Return the [x, y] coordinate for the center point of the cell that contains the specified text.  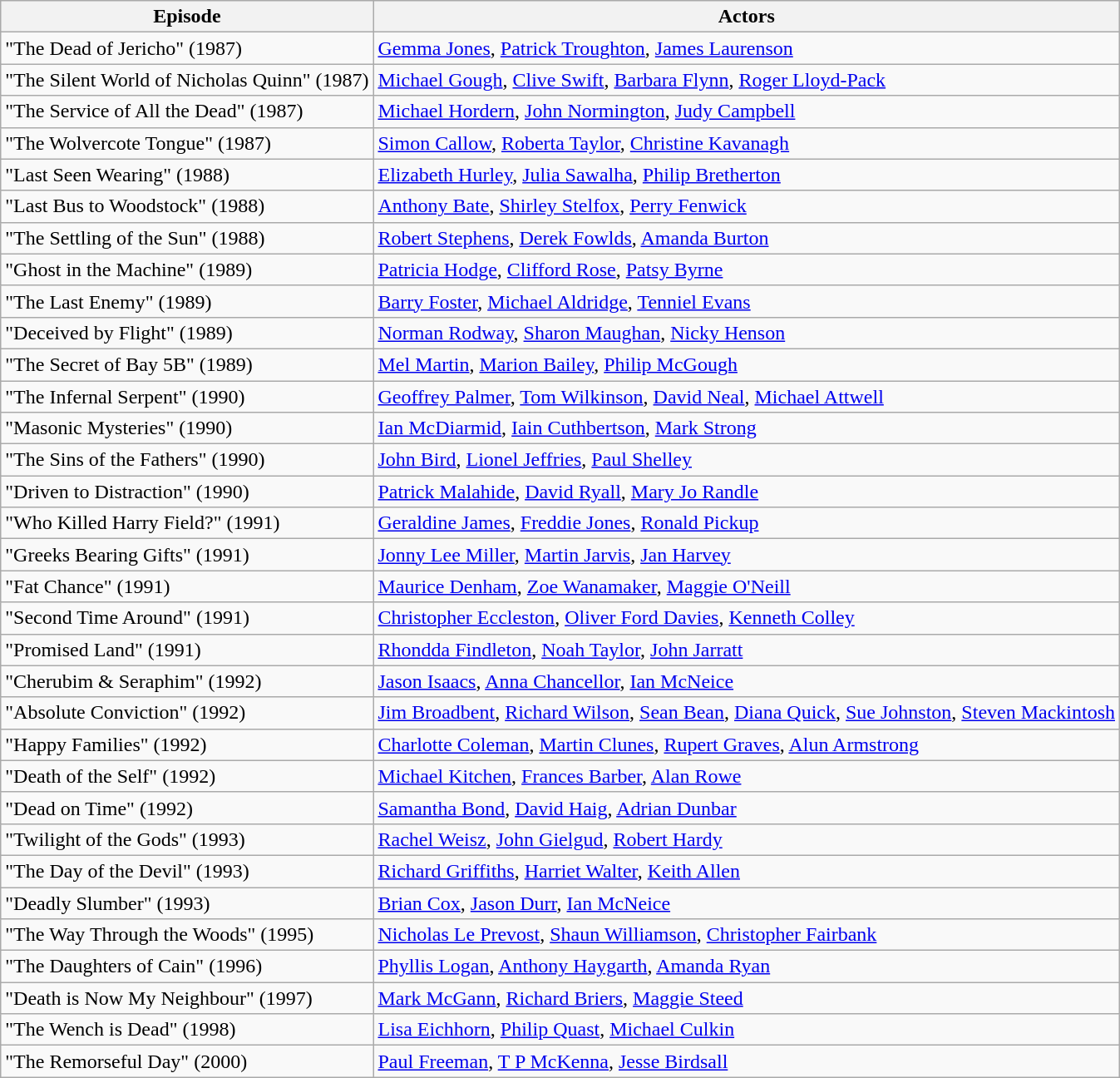
Episode [187, 17]
Mark McGann, Richard Briers, Maggie Steed [747, 998]
"Death of the Self" (1992) [187, 776]
"Fat Chance" (1991) [187, 586]
Michael Gough, Clive Swift, Barbara Flynn, Roger Lloyd-Pack [747, 80]
"The Last Enemy" (1989) [187, 301]
Michael Hordern, John Normington, Judy Campbell [747, 111]
Geraldine James, Freddie Jones, Ronald Pickup [747, 523]
"Promised Land" (1991) [187, 650]
Jason Isaacs, Anna Chancellor, Ian McNeice [747, 681]
"Deadly Slumber" (1993) [187, 902]
Christopher Eccleston, Oliver Ford Davies, Kenneth Colley [747, 618]
Samantha Bond, David Haig, Adrian Dunbar [747, 808]
"Deceived by Flight" (1989) [187, 333]
"Last Seen Wearing" (1988) [187, 175]
Ian McDiarmid, Iain Cuthbertson, Mark Strong [747, 428]
Nicholas Le Prevost, Shaun Williamson, Christopher Fairbank [747, 935]
"Dead on Time" (1992) [187, 808]
"Death is Now My Neighbour" (1997) [187, 998]
"Second Time Around" (1991) [187, 618]
"Masonic Mysteries" (1990) [187, 428]
Mel Martin, Marion Bailey, Philip McGough [747, 364]
"Twilight of the Gods" (1993) [187, 839]
Michael Kitchen, Frances Barber, Alan Rowe [747, 776]
"Driven to Distraction" (1990) [187, 492]
"Ghost in the Machine" (1989) [187, 269]
"Happy Families" (1992) [187, 744]
"Absolute Conviction" (1992) [187, 713]
Paul Freeman, T P McKenna, Jesse Birdsall [747, 1061]
"The Remorseful Day" (2000) [187, 1061]
"Who Killed Harry Field?" (1991) [187, 523]
"Cherubim & Seraphim" (1992) [187, 681]
"The Day of the Devil" (1993) [187, 871]
"The Service of All the Dead" (1987) [187, 111]
Jonny Lee Miller, Martin Jarvis, Jan Harvey [747, 555]
"The Wench is Dead" (1998) [187, 1030]
Barry Foster, Michael Aldridge, Tenniel Evans [747, 301]
Jim Broadbent, Richard Wilson, Sean Bean, Diana Quick, Sue Johnston, Steven Mackintosh [747, 713]
Norman Rodway, Sharon Maughan, Nicky Henson [747, 333]
Richard Griffiths, Harriet Walter, Keith Allen [747, 871]
Phyllis Logan, Anthony Haygarth, Amanda Ryan [747, 967]
Elizabeth Hurley, Julia Sawalha, Philip Bretherton [747, 175]
Brian Cox, Jason Durr, Ian McNeice [747, 902]
Lisa Eichhorn, Philip Quast, Michael Culkin [747, 1030]
Maurice Denham, Zoe Wanamaker, Maggie O'Neill [747, 586]
"The Way Through the Woods" (1995) [187, 935]
Rhondda Findleton, Noah Taylor, John Jarratt [747, 650]
"The Daughters of Cain" (1996) [187, 967]
Anthony Bate, Shirley Stelfox, Perry Fenwick [747, 206]
John Bird, Lionel Jeffries, Paul Shelley [747, 460]
"The Settling of the Sun" (1988) [187, 238]
"The Sins of the Fathers" (1990) [187, 460]
Patrick Malahide, David Ryall, Mary Jo Randle [747, 492]
Gemma Jones, Patrick Troughton, James Laurenson [747, 48]
"The Silent World of Nicholas Quinn" (1987) [187, 80]
"The Wolvercote Tongue" (1987) [187, 143]
"The Infernal Serpent" (1990) [187, 397]
Actors [747, 17]
"The Dead of Jericho" (1987) [187, 48]
"Greeks Bearing Gifts" (1991) [187, 555]
Rachel Weisz, John Gielgud, Robert Hardy [747, 839]
Charlotte Coleman, Martin Clunes, Rupert Graves, Alun Armstrong [747, 744]
Robert Stephens, Derek Fowlds, Amanda Burton [747, 238]
"Last Bus to Woodstock" (1988) [187, 206]
Simon Callow, Roberta Taylor, Christine Kavanagh [747, 143]
Geoffrey Palmer, Tom Wilkinson, David Neal, Michael Attwell [747, 397]
Patricia Hodge, Clifford Rose, Patsy Byrne [747, 269]
"The Secret of Bay 5B" (1989) [187, 364]
